Capture the cell that displays the provided text and extract its (x, y) central coordinate. 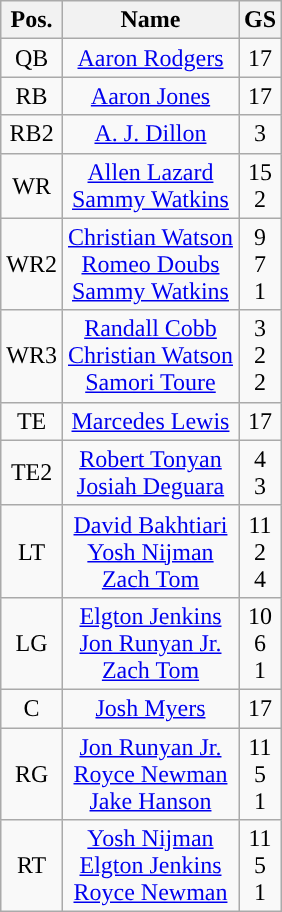
322 (260, 356)
Aaron Rodgers (150, 58)
971 (260, 264)
A. J. Dillon (150, 134)
RB2 (32, 134)
Randall CobbChristian WatsonSamori Toure (150, 356)
RT (32, 866)
Elgton JenkinsJon Runyan Jr.Zach Tom (150, 643)
Marcedes Lewis (150, 421)
Aaron Jones (150, 96)
WR3 (32, 356)
Jon Runyan Jr.Royce NewmanJake Hanson (150, 774)
QB (32, 58)
C (32, 708)
Allen LazardSammy Watkins (150, 186)
1124 (260, 551)
Yosh NijmanElgton JenkinsRoyce Newman (150, 866)
TE2 (32, 472)
David BakhtiariYosh NijmanZach Tom (150, 551)
3 (260, 134)
Name (150, 20)
43 (260, 472)
GS (260, 20)
RG (32, 774)
LG (32, 643)
Josh Myers (150, 708)
RB (32, 96)
TE (32, 421)
Christian WatsonRomeo DoubsSammy Watkins (150, 264)
1061 (260, 643)
152 (260, 186)
Pos. (32, 20)
WR2 (32, 264)
LT (32, 551)
Robert TonyanJosiah Deguara (150, 472)
WR (32, 186)
